Extract the (x, y) coordinate from the center of the cell holding the provided text.  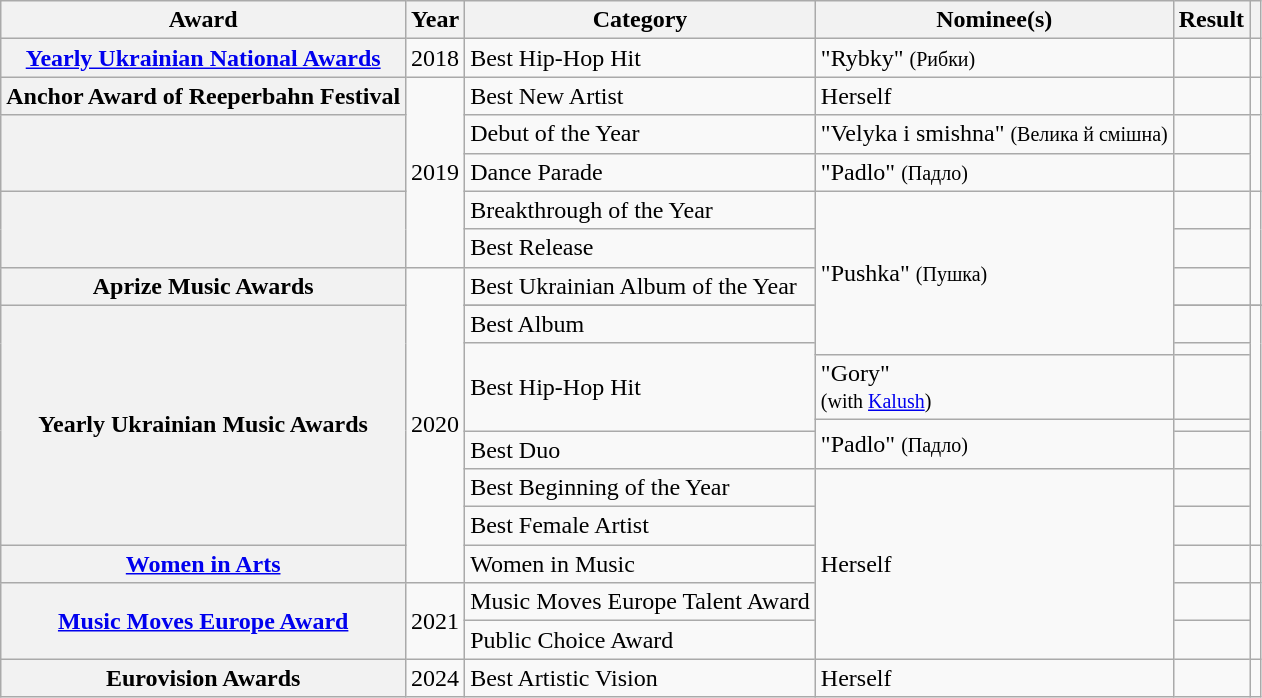
Category (640, 20)
Best Album (640, 324)
Women in Music (640, 564)
Nominee(s) (994, 20)
Women in Arts (204, 564)
Debut of the Year (640, 134)
Best Duo (640, 449)
Public Choice Award (640, 640)
Dance Parade (640, 172)
Aprize Music Awards (204, 286)
Result (1211, 20)
2020 (436, 425)
Music Moves Europe Award (204, 621)
2021 (436, 621)
Best Female Artist (640, 526)
Best New Artist (640, 96)
Yearly Ukrainian Music Awards (204, 424)
Best Beginning of the Year (640, 488)
"Pushka" (Пушка) (994, 272)
Yearly Ukrainian National Awards (204, 58)
Award (204, 20)
Breakthrough of the Year (640, 210)
2019 (436, 172)
Best Ukrainian Album of the Year (640, 286)
Eurovision Awards (204, 678)
Anchor Award of Reeperbahn Festival (204, 96)
"Rybky" (Рибки) (994, 58)
Year (436, 20)
Music Moves Europe Talent Award (640, 602)
2018 (436, 58)
"Gory"(with Kalush) (994, 386)
Best Release (640, 248)
2024 (436, 678)
"Velyka i smishna" (Велика й смішна) (994, 134)
Best Artistic Vision (640, 678)
